Scan for the cell matching the given text and deliver its (X, Y) coordinate at center. 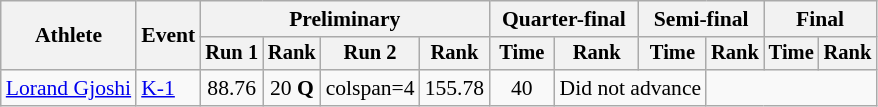
88.76 (232, 88)
Run 1 (232, 54)
colspan=4 (370, 88)
Preliminary (344, 19)
Run 2 (370, 54)
20 Q (292, 88)
155.78 (454, 88)
Semi-final (702, 19)
Did not advance (631, 88)
Final (820, 19)
Quarter-final (564, 19)
Lorand Gjoshi (68, 88)
Athlete (68, 36)
Event (168, 36)
40 (522, 88)
K-1 (168, 88)
